Locate the cell with the specified text and output its [X, Y] center coordinate. 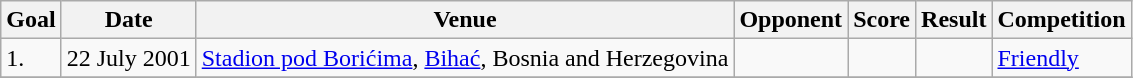
Venue [465, 20]
Result [954, 20]
Score [882, 20]
Stadion pod Borićima, Bihać, Bosnia and Herzegovina [465, 58]
Competition [1062, 20]
1. [31, 58]
Date [128, 20]
22 July 2001 [128, 58]
Goal [31, 20]
Opponent [791, 20]
Friendly [1062, 58]
